Extract the [X, Y] coordinate from the center of the cell holding the provided text.  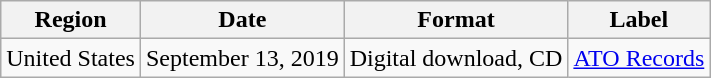
September 13, 2019 [242, 58]
Digital download, CD [456, 58]
Region [71, 20]
United States [71, 58]
Format [456, 20]
Date [242, 20]
ATO Records [639, 58]
Label [639, 20]
